From the cell containing the given text, extract its center point as (x, y) coordinate. 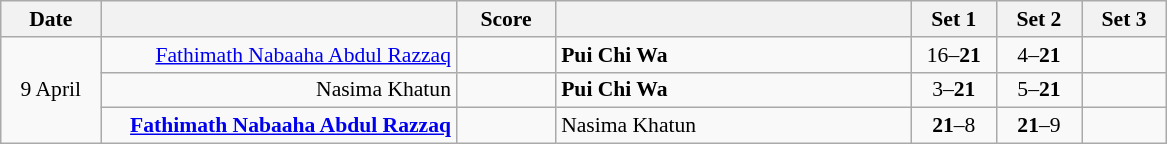
4–21 (1038, 55)
Score (506, 19)
Set 2 (1038, 19)
5–21 (1038, 90)
9 April (51, 90)
21–8 (954, 126)
21–9 (1038, 126)
Set 1 (954, 19)
Date (51, 19)
16–21 (954, 55)
Set 3 (1124, 19)
3–21 (954, 90)
